Search for the cell housing the specified text and yield its [X, Y] center coordinate. 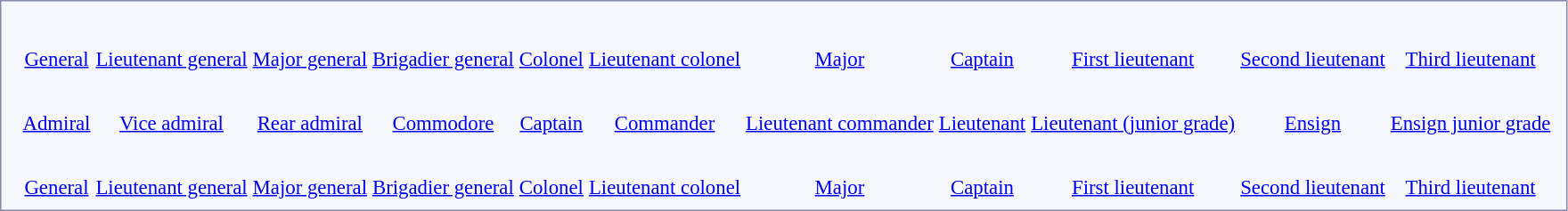
Commodore [444, 123]
Lieutenant (junior grade) [1133, 123]
Lieutenant commander [840, 123]
Ensign junior grade [1470, 123]
Vice admiral [171, 123]
Commander [665, 123]
Rear admiral [310, 123]
Ensign [1313, 123]
Admiral [57, 123]
Lieutenant [982, 123]
